Pinpoint the cell where the given text exists, returning its (X, Y) midpoint coordinate. 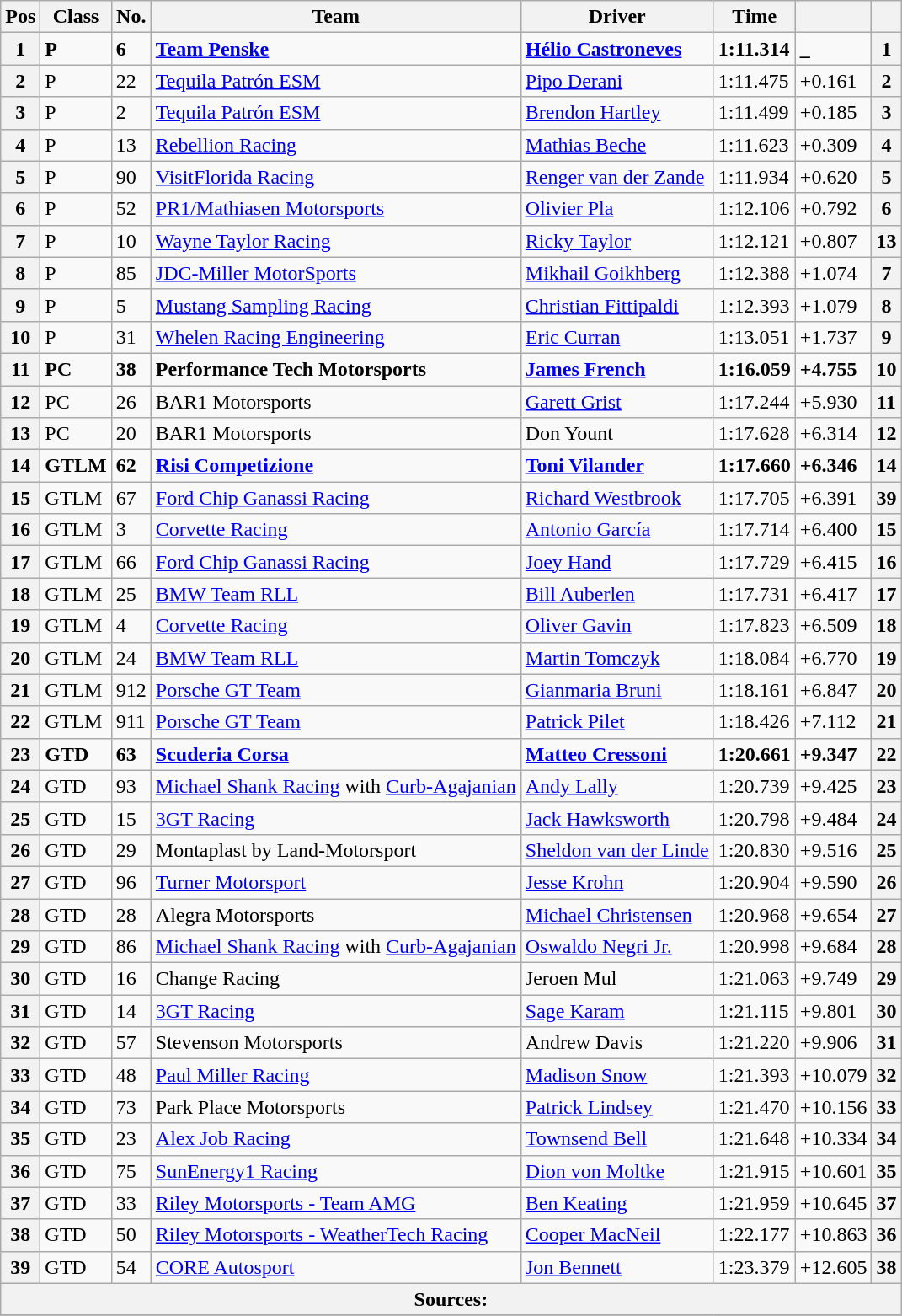
Performance Tech Motorsports (335, 369)
+9.684 (834, 947)
1:22.177 (755, 1235)
VisitFlorida Racing (335, 177)
75 (131, 1171)
+6.391 (834, 498)
No. (131, 17)
Scuderia Corsa (335, 754)
66 (131, 562)
+9.749 (834, 979)
+6.509 (834, 626)
+6.346 (834, 466)
Riley Motorsports - Team AMG (335, 1203)
Matteo Cressoni (616, 754)
Riley Motorsports - WeatherTech Racing (335, 1235)
Mikhail Goikhberg (616, 273)
1:20.739 (755, 786)
Sage Karam (616, 1011)
1:12.388 (755, 273)
Jeroen Mul (616, 979)
+9.590 (834, 882)
+9.801 (834, 1011)
+9.516 (834, 850)
Alegra Motorsports (335, 914)
+12.605 (834, 1267)
+0.792 (834, 209)
+9.347 (834, 754)
Hélio Castroneves (616, 49)
+10.334 (834, 1139)
Richard Westbrook (616, 498)
Turner Motorsport (335, 882)
Montaplast by Land-Motorsport (335, 850)
Michael Christensen (616, 914)
Jesse Krohn (616, 882)
1:17.705 (755, 498)
+6.770 (834, 658)
1:17.660 (755, 466)
1:18.084 (755, 658)
1:17.823 (755, 626)
+0.185 (834, 113)
Toni Vilander (616, 466)
Christian Fittipaldi (616, 305)
57 (131, 1043)
93 (131, 786)
Change Racing (335, 979)
Martin Tomczyk (616, 658)
Driver (616, 17)
+1.074 (834, 273)
Paul Miller Racing (335, 1075)
Mustang Sampling Racing (335, 305)
+1.079 (834, 305)
Whelen Racing Engineering (335, 337)
SunEnergy1 Racing (335, 1171)
Renger van der Zande (616, 177)
+9.425 (834, 786)
Jon Bennett (616, 1267)
Eric Curran (616, 337)
67 (131, 498)
Time (755, 17)
Olivier Pla (616, 209)
Gianmaria Bruni (616, 690)
+10.079 (834, 1075)
1:21.063 (755, 979)
1:21.220 (755, 1043)
1:20.661 (755, 754)
1:12.121 (755, 241)
Antonio García (616, 530)
1:18.161 (755, 690)
Team Penske (335, 49)
Pos (20, 17)
90 (131, 177)
+1.737 (834, 337)
50 (131, 1235)
1:21.915 (755, 1171)
1:11.623 (755, 145)
1:11.499 (755, 113)
Patrick Lindsey (616, 1107)
1:21.393 (755, 1075)
Stevenson Motorsports (335, 1043)
Cooper MacNeil (616, 1235)
+10.863 (834, 1235)
Oswaldo Negri Jr. (616, 947)
54 (131, 1267)
+6.400 (834, 530)
1:12.393 (755, 305)
Rebellion Racing (335, 145)
62 (131, 466)
1:21.470 (755, 1107)
1:21.959 (755, 1203)
1:20.998 (755, 947)
1:11.314 (755, 49)
+0.620 (834, 177)
Andrew Davis (616, 1043)
James French (616, 369)
85 (131, 273)
+10.601 (834, 1171)
Team (335, 17)
1:11.934 (755, 177)
86 (131, 947)
Pipo Derani (616, 81)
1:21.115 (755, 1011)
JDC-Miller MotorSports (335, 273)
Townsend Bell (616, 1139)
1:18.426 (755, 722)
CORE Autosport (335, 1267)
+9.906 (834, 1043)
1:17.731 (755, 594)
_ (834, 49)
Sheldon van der Linde (616, 850)
Jack Hawksworth (616, 818)
52 (131, 209)
Joey Hand (616, 562)
+0.161 (834, 81)
Sources: (451, 1299)
Garett Grist (616, 402)
+6.314 (834, 434)
+7.112 (834, 722)
+4.755 (834, 369)
1:17.729 (755, 562)
Patrick Pilet (616, 722)
Don Yount (616, 434)
1:20.798 (755, 818)
912 (131, 690)
63 (131, 754)
96 (131, 882)
1:16.059 (755, 369)
+6.415 (834, 562)
Wayne Taylor Racing (335, 241)
1:17.714 (755, 530)
+5.930 (834, 402)
1:21.648 (755, 1139)
Andy Lally (616, 786)
1:13.051 (755, 337)
1:17.628 (755, 434)
1:23.379 (755, 1267)
Risi Competizione (335, 466)
Mathias Beche (616, 145)
Oliver Gavin (616, 626)
+6.417 (834, 594)
+0.807 (834, 241)
Park Place Motorsports (335, 1107)
+6.847 (834, 690)
Brendon Hartley (616, 113)
Ricky Taylor (616, 241)
+0.309 (834, 145)
1:20.968 (755, 914)
+10.156 (834, 1107)
48 (131, 1075)
+10.645 (834, 1203)
1:12.106 (755, 209)
1:17.244 (755, 402)
73 (131, 1107)
1:11.475 (755, 81)
1:20.830 (755, 850)
1:20.904 (755, 882)
+9.654 (834, 914)
Ben Keating (616, 1203)
Class (76, 17)
Madison Snow (616, 1075)
PR1/Mathiasen Motorsports (335, 209)
911 (131, 722)
+9.484 (834, 818)
Bill Auberlen (616, 594)
Alex Job Racing (335, 1139)
Dion von Moltke (616, 1171)
